Identify which cell holds the provided text, then report its (x, y) central coordinate. 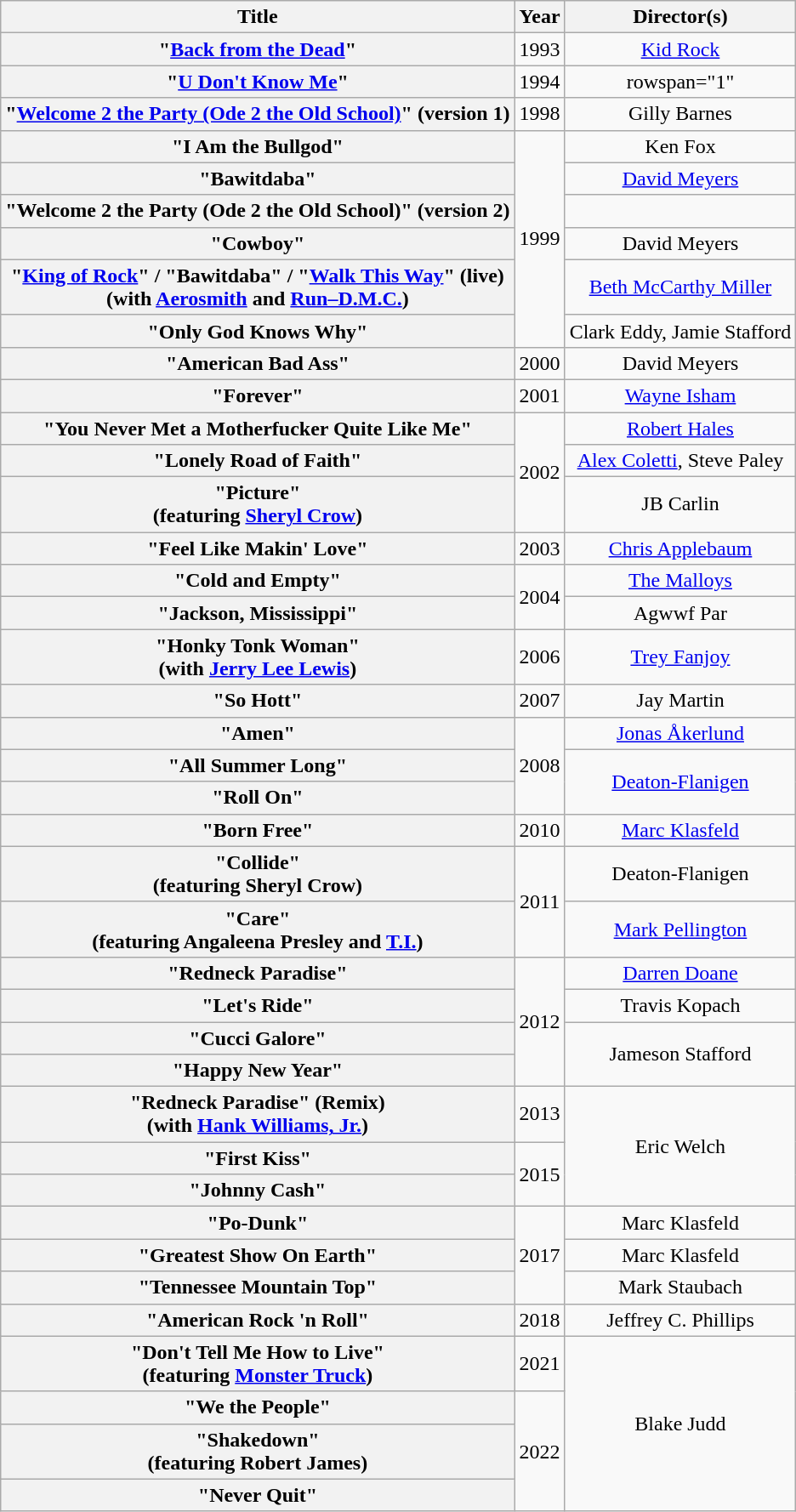
2011 (539, 901)
"Johnny Cash" (258, 1191)
2017 (539, 1255)
"Lonely Road of Faith" (258, 461)
Chris Applebaum (680, 549)
"You Never Met a Motherfucker Quite Like Me" (258, 428)
2018 (539, 1320)
"Welcome 2 the Party (Ode 2 the Old School)" (version 2) (258, 211)
"Don't Tell Me How to Live"(featuring Monster Truck) (258, 1364)
Clark Eddy, Jamie Stafford (680, 331)
"Bawitdaba" (258, 179)
"U Don't Know Me" (258, 82)
"All Summer Long" (258, 765)
1993 (539, 49)
2012 (539, 1021)
Jay Martin (680, 701)
2007 (539, 701)
"Po-Dunk" (258, 1223)
"Cucci Galore" (258, 1038)
Year (539, 17)
2000 (539, 363)
2001 (539, 395)
"Welcome 2 the Party (Ode 2 the Old School)" (version 1) (258, 114)
2022 (539, 1451)
"So Hott" (258, 701)
"First Kiss" (258, 1158)
2013 (539, 1114)
"Redneck Paradise" (Remix)(with Hank Williams, Jr.) (258, 1114)
Darren Doane (680, 973)
1998 (539, 114)
"Roll On" (258, 798)
"Care"(featuring Angaleena Presley and T.I.) (258, 929)
Mark Pellington (680, 929)
The Malloys (680, 581)
"American Rock 'n Roll" (258, 1320)
"Only God Knows Why" (258, 331)
Travis Kopach (680, 1005)
Agwwf Par (680, 613)
Jameson Stafford (680, 1054)
Kid Rock (680, 49)
"Honky Tonk Woman"(with Jerry Lee Lewis) (258, 657)
"Let's Ride" (258, 1005)
"Happy New Year" (258, 1071)
"Feel Like Makin' Love" (258, 549)
"Cold and Empty" (258, 581)
Robert Hales (680, 428)
Alex Coletti, Steve Paley (680, 461)
"American Bad Ass" (258, 363)
Wayne Isham (680, 395)
"King of Rock" / "Bawitdaba" / "Walk This Way" (live)(with Aerosmith and Run–D.M.C.) (258, 287)
"Born Free" (258, 830)
2008 (539, 765)
Jeffrey C. Phillips (680, 1320)
Title (258, 17)
Director(s) (680, 17)
"Amen" (258, 733)
Gilly Barnes (680, 114)
"Jackson, Mississippi" (258, 613)
2003 (539, 549)
1994 (539, 82)
"Picture"(featuring Sheryl Crow) (258, 505)
"Redneck Paradise" (258, 973)
rowspan="1" (680, 82)
2002 (539, 471)
"Forever" (258, 395)
"We the People" (258, 1407)
2015 (539, 1174)
"Tennessee Mountain Top" (258, 1287)
"Collide"(featuring Sheryl Crow) (258, 874)
2010 (539, 830)
2021 (539, 1364)
1999 (539, 238)
"Cowboy" (258, 243)
"Back from the Dead" (258, 49)
"I Am the Bullgod" (258, 146)
Eric Welch (680, 1146)
2004 (539, 597)
Mark Staubach (680, 1287)
Blake Judd (680, 1424)
Ken Fox (680, 146)
Beth McCarthy Miller (680, 287)
"Never Quit" (258, 1495)
Trey Fanjoy (680, 657)
Jonas Åkerlund (680, 733)
JB Carlin (680, 505)
2006 (539, 657)
"Shakedown"(featuring Robert James) (258, 1451)
"Greatest Show On Earth" (258, 1255)
